Return [x, y] of the center of cell containing provided text 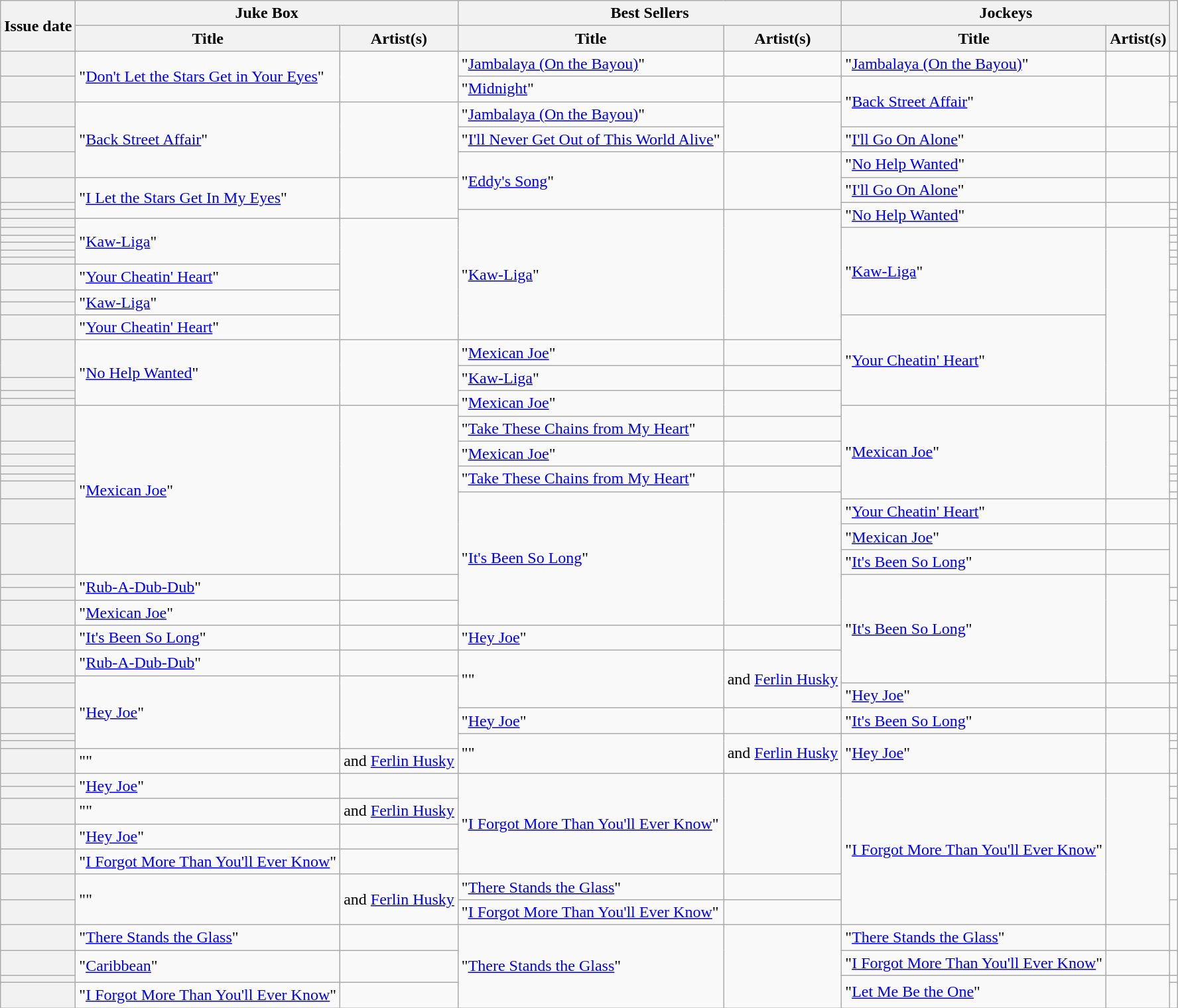
"Eddy's Song" [590, 180]
Jockeys [1006, 13]
Best Sellers [650, 13]
Issue date [38, 26]
"Don't Let the Stars Get in Your Eyes" [208, 76]
Juke Box [267, 13]
"Midnight" [590, 89]
"I Let the Stars Get In My Eyes" [208, 198]
"I'll Never Get Out of This World Alive" [590, 139]
"Let Me Be the One" [974, 992]
"Caribbean" [208, 966]
